Search for the cell housing the specified text and yield its (X, Y) center coordinate. 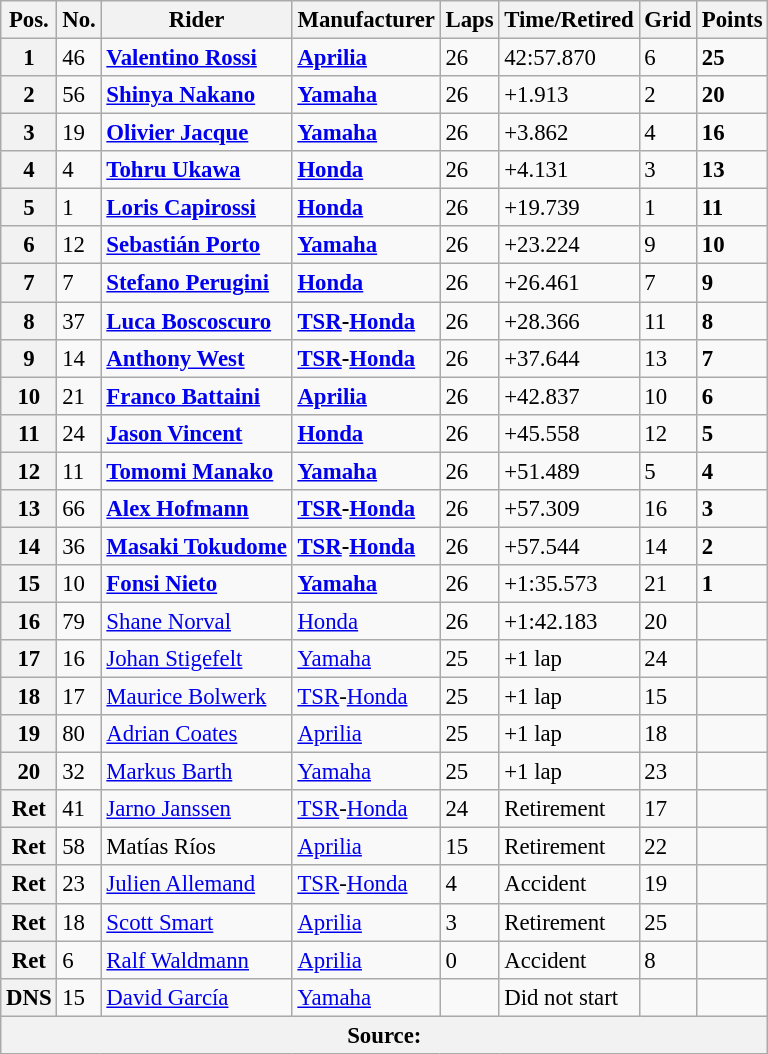
+1:42.183 (569, 621)
Jarno Janssen (196, 809)
David García (196, 997)
42:57.870 (569, 58)
Did not start (569, 997)
+57.309 (569, 509)
Tohru Ukawa (196, 170)
Stefano Perugini (196, 283)
Adrian Coates (196, 734)
Shinya Nakano (196, 95)
Tomomi Manako (196, 471)
Laps (470, 20)
Olivier Jacque (196, 133)
Sebastián Porto (196, 245)
41 (79, 809)
Ralf Waldmann (196, 960)
Rider (196, 20)
Masaki Tokudome (196, 546)
46 (79, 58)
58 (79, 847)
+19.739 (569, 208)
+51.489 (569, 471)
Manufacturer (366, 20)
66 (79, 509)
Anthony West (196, 358)
+45.558 (569, 433)
Time/Retired (569, 20)
Points (732, 20)
22 (668, 847)
+23.224 (569, 245)
+42.837 (569, 396)
+28.366 (569, 321)
Fonsi Nieto (196, 584)
Scott Smart (196, 922)
DNS (29, 997)
79 (79, 621)
Loris Capirossi (196, 208)
Luca Boscoscuro (196, 321)
Valentino Rossi (196, 58)
Pos. (29, 20)
Matías Ríos (196, 847)
+3.862 (569, 133)
Shane Norval (196, 621)
Maurice Bolwerk (196, 697)
Markus Barth (196, 772)
+4.131 (569, 170)
Johan Stigefelt (196, 659)
36 (79, 546)
Julien Allemand (196, 885)
+37.644 (569, 358)
+1.913 (569, 95)
56 (79, 95)
Source: (384, 1035)
+57.544 (569, 546)
0 (470, 960)
+26.461 (569, 283)
37 (79, 321)
32 (79, 772)
80 (79, 734)
Alex Hofmann (196, 509)
Franco Battaini (196, 396)
Grid (668, 20)
+1:35.573 (569, 584)
Jason Vincent (196, 433)
No. (79, 20)
